Locate the cell with the specified text and output its (X, Y) center coordinate. 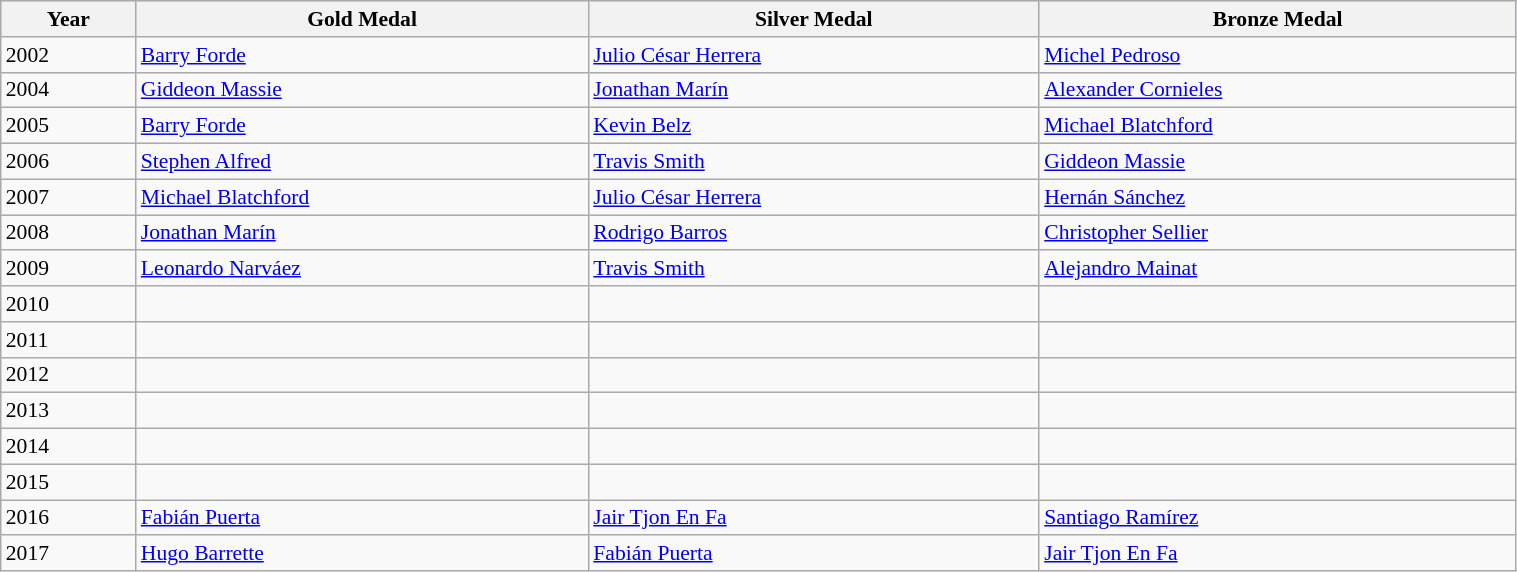
Alejandro Mainat (1278, 269)
2004 (68, 90)
Gold Medal (362, 19)
2007 (68, 197)
Silver Medal (814, 19)
Year (68, 19)
2009 (68, 269)
Leonardo Narváez (362, 269)
Hugo Barrette (362, 554)
Alexander Cornieles (1278, 90)
2014 (68, 447)
2011 (68, 340)
Bronze Medal (1278, 19)
2015 (68, 482)
Kevin Belz (814, 126)
2008 (68, 233)
Hernán Sánchez (1278, 197)
2005 (68, 126)
Rodrigo Barros (814, 233)
2010 (68, 304)
2006 (68, 162)
Christopher Sellier (1278, 233)
2002 (68, 55)
2016 (68, 518)
2012 (68, 375)
2013 (68, 411)
Stephen Alfred (362, 162)
Michel Pedroso (1278, 55)
2017 (68, 554)
Santiago Ramírez (1278, 518)
